Scan for the cell matching the given text and deliver its [x, y] coordinate at center. 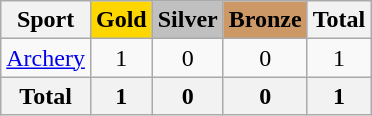
Archery [46, 58]
Sport [46, 20]
Silver [188, 20]
Gold [121, 20]
Bronze [265, 20]
